Locate the cell with the specified text and output its [X, Y] center coordinate. 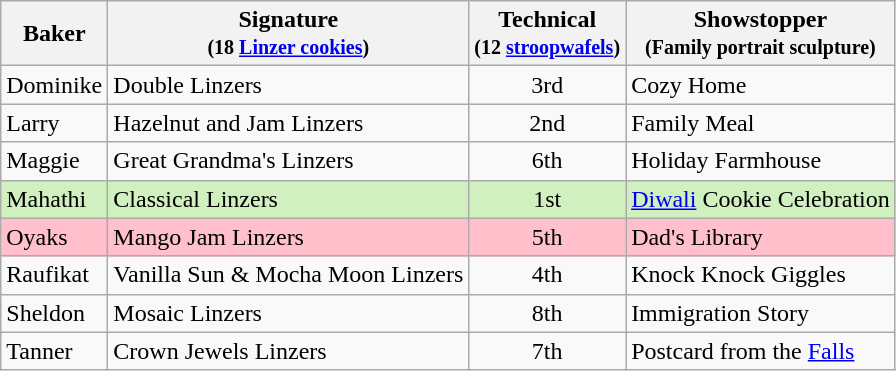
Mango Jam Linzers [288, 237]
Technical(12 stroopwafels) [548, 34]
Diwali Cookie Celebration [761, 199]
Double Linzers [288, 85]
Hazelnut and Jam Linzers [288, 123]
Dad's Library [761, 237]
Sheldon [54, 313]
Family Meal [761, 123]
Vanilla Sun & Mocha Moon Linzers [288, 275]
Knock Knock Giggles [761, 275]
Mosaic Linzers [288, 313]
6th [548, 161]
3rd [548, 85]
5th [548, 237]
Postcard from the Falls [761, 351]
7th [548, 351]
8th [548, 313]
Raufikat [54, 275]
4th [548, 275]
Larry [54, 123]
Maggie [54, 161]
Baker [54, 34]
Signature(18 Linzer cookies) [288, 34]
Holiday Farmhouse [761, 161]
Crown Jewels Linzers [288, 351]
Mahathi [54, 199]
Dominike [54, 85]
Tanner [54, 351]
Oyaks [54, 237]
Showstopper(Family portrait sculpture) [761, 34]
Great Grandma's Linzers [288, 161]
Classical Linzers [288, 199]
2nd [548, 123]
1st [548, 199]
Immigration Story [761, 313]
Cozy Home [761, 85]
